Pinpoint the cell where the given text exists, returning its (X, Y) midpoint coordinate. 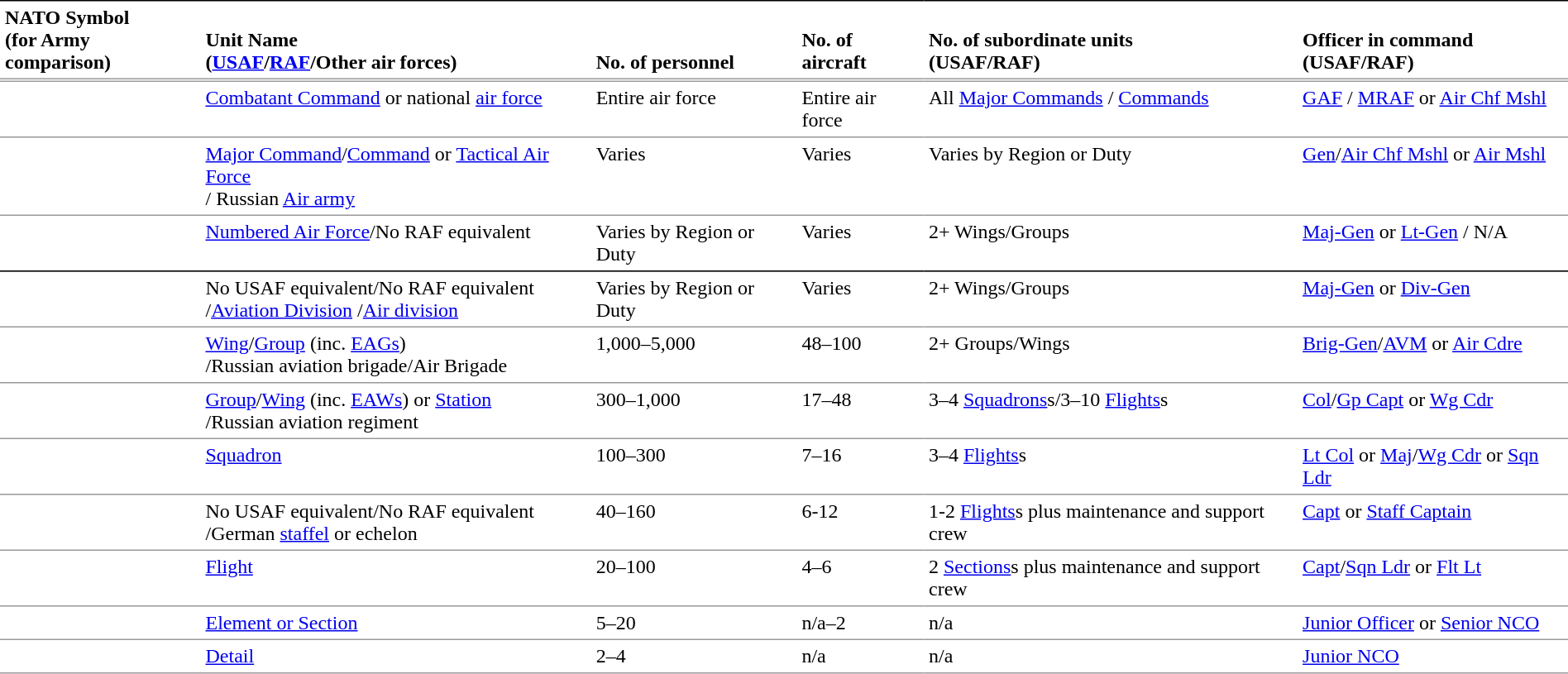
NATO Symbol(for Army comparison) (101, 41)
Capt or Staff Captain (1432, 523)
3–4 Squadronss/3–10 Flightss (1111, 411)
Unit Name(USAF/RAF/Other air forces) (396, 41)
Combatant Command or national air force (396, 109)
1,000–5,000 (695, 355)
2–4 (695, 656)
No. of subordinate units(USAF/RAF) (1111, 41)
GAF / MRAF or Air Chf Mshl (1432, 109)
Group/Wing (inc. EAWs) or Station/Russian aviation regiment (396, 411)
Brig-Gen/AVM or Air Cdre (1432, 355)
Maj-Gen or Div-Gen (1432, 299)
300–1,000 (695, 411)
Col/Gp Capt or Wg Cdr (1432, 411)
Squadron (396, 466)
20–100 (695, 578)
Major Command/Command or Tactical Air Force / Russian Air army (396, 176)
2 Sectionss plus maintenance and support crew (1111, 578)
17–48 (860, 411)
Junior Officer or Senior NCO (1432, 623)
7–16 (860, 466)
2+ Groups/Wings (1111, 355)
No USAF equivalent/No RAF equivalent/Aviation Division /Air division (396, 299)
4–6 (860, 578)
Officer in command(USAF/RAF) (1432, 41)
40–160 (695, 523)
Element or Section (396, 623)
48–100 (860, 355)
No USAF equivalent/No RAF equivalent/German staffel or echelon (396, 523)
100–300 (695, 466)
No. of aircraft (860, 41)
6-12 (860, 523)
Lt Col or Maj/Wg Cdr or Sqn Ldr (1432, 466)
Numbered Air Force/No RAF equivalent (396, 243)
1-2 Flightss plus maintenance and support crew (1111, 523)
All Major Commands / Commands (1111, 109)
Wing/Group (inc. EAGs)/Russian aviation brigade/Air Brigade (396, 355)
n/a–2 (860, 623)
5–20 (695, 623)
Gen/Air Chf Mshl or Air Mshl (1432, 176)
Capt/Sqn Ldr or Flt Lt (1432, 578)
Flight (396, 578)
3–4 Flightss (1111, 466)
Detail (396, 656)
No. of personnel (695, 41)
Junior NCO (1432, 656)
Maj-Gen or Lt-Gen / N/A (1432, 243)
